Provide the [x, y] coordinate of the cell's center where the given text is located.  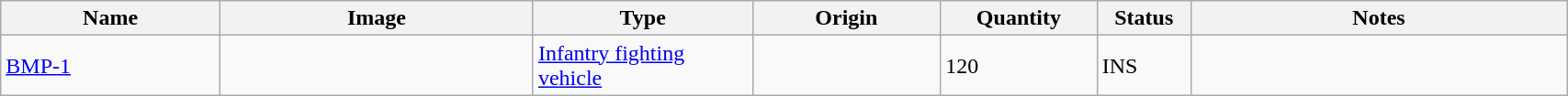
Image [377, 18]
BMP-1 [110, 66]
Status [1144, 18]
Name [110, 18]
Notes [1378, 18]
Type [643, 18]
Infantry fighting vehicle [643, 66]
Quantity [1019, 18]
INS [1144, 66]
Origin [847, 18]
120 [1019, 66]
